Pinpoint the cell where the given text exists, returning its (X, Y) midpoint coordinate. 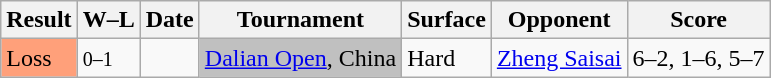
Hard (447, 58)
Loss (39, 58)
Result (39, 20)
Tournament (300, 20)
Zheng Saisai (559, 58)
Score (698, 20)
Date (170, 20)
6–2, 1–6, 5–7 (698, 58)
W–L (108, 20)
Dalian Open, China (300, 58)
Opponent (559, 20)
Surface (447, 20)
0–1 (108, 58)
